Output the (x, y) coordinate of the center of the cell containing the given text.  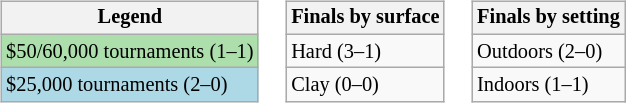
Indoors (1–1) (548, 85)
Outdoors (2–0) (548, 51)
Clay (0–0) (365, 85)
Legend (130, 18)
Hard (3–1) (365, 51)
Finals by surface (365, 18)
$50/60,000 tournaments (1–1) (130, 51)
$25,000 tournaments (2–0) (130, 85)
Finals by setting (548, 18)
